Locate the cell with the specified text and output its (X, Y) center coordinate. 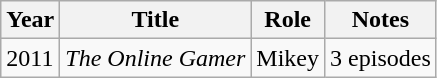
3 episodes (381, 58)
Notes (381, 20)
Year (30, 20)
The Online Gamer (156, 58)
Mikey (288, 58)
Role (288, 20)
Title (156, 20)
2011 (30, 58)
